Return the [X, Y] coordinate for the center point of the cell that contains the specified text.  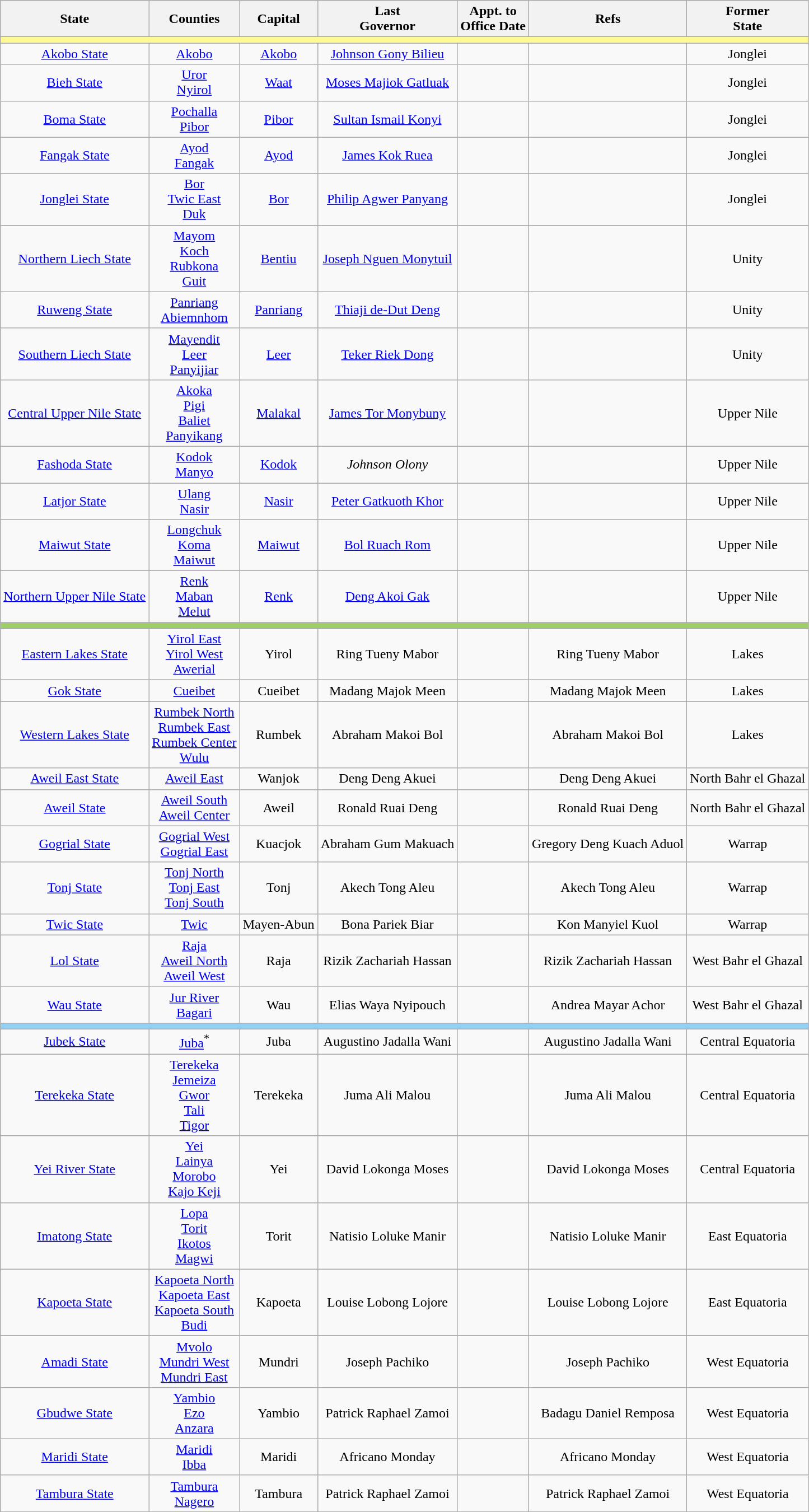
Yei [279, 1169]
Bieh State [75, 83]
KodokManyo [194, 465]
Capital [279, 19]
Mundri [279, 1361]
Bor [279, 199]
Bona Pariek Biar [387, 924]
James Kok Ruea [387, 156]
YeiLainyaMoroboKajo Keji [194, 1169]
Akobo State [75, 54]
Thiaji de-Dut Deng [387, 310]
Southern Liech State [75, 354]
Aweil State [75, 807]
Fashoda State [75, 465]
MayenditLeerPanyijiar [194, 354]
PochallaPibor [194, 119]
Gbudwe State [75, 1413]
Panriang [279, 310]
Moses Majiok Gatluak [387, 83]
Fangak State [75, 156]
UlangNasir [194, 500]
MayomKochRubkonaGuit [194, 259]
Rumbek NorthRumbek EastRumbek CenterWulu [194, 734]
Wanjok [279, 779]
Malakal [279, 413]
BorTwic EastDuk [194, 199]
Jur RiverBagari [194, 1004]
Gogrial WestGogrial East [194, 844]
Rumbek [279, 734]
Bol Ruach Rom [387, 545]
Mayen-Abun [279, 924]
Jonglei State [75, 199]
Kon Manyiel Kuol [607, 924]
Aweil SouthAweil Center [194, 807]
Latjor State [75, 500]
Wau [279, 1004]
TerekekaJemeizaGworTaliTigor [194, 1095]
LopaToritIkotosMagwi [194, 1236]
Kapoeta State [75, 1302]
FormerState [748, 19]
Kapoeta [279, 1302]
Yirol EastYirol WestAwerial [194, 654]
Ruweng State [75, 310]
RenkMabanMelut [194, 597]
Juba [279, 1041]
PanriangAbiemnhom [194, 310]
AyodFangak [194, 156]
Imatong State [75, 1236]
RajaAweil NorthAweil West [194, 961]
Andrea Mayar Achor [607, 1004]
Maiwut [279, 545]
Aweil East State [75, 779]
Kodok [279, 465]
Tonj [279, 888]
LongchukKomaMaiwut [194, 545]
Maridi State [75, 1457]
Deng Akoi Gak [387, 597]
Boma State [75, 119]
TamburaNagero [194, 1494]
Raja [279, 961]
Johnson Olony [387, 465]
Tambura [279, 1494]
Terekeka [279, 1095]
Aweil East [194, 779]
Renk [279, 597]
Badagu Daniel Remposa [607, 1413]
Northern Upper Nile State [75, 597]
Wau State [75, 1004]
James Tor Monybuny [387, 413]
Counties [194, 19]
Kuacjok [279, 844]
Aweil [279, 807]
Terekeka State [75, 1095]
AkokaPigiBalietPanyikang [194, 413]
Central Upper Nile State [75, 413]
Jubek State [75, 1041]
Gok State [75, 691]
Sultan Ismail Konyi [387, 119]
Teker Riek Dong [387, 354]
MvoloMundri WestMundri East [194, 1361]
Appt. toOffice Date [493, 19]
Amadi State [75, 1361]
Yambio [279, 1413]
Kapoeta NorthKapoeta EastKapoeta SouthBudi [194, 1302]
YambioEzoAnzara [194, 1413]
Peter Gatkuoth Khor [387, 500]
Ayod [279, 156]
Tonj State [75, 888]
Northern Liech State [75, 259]
Twic State [75, 924]
Johnson Gony Bilieu [387, 54]
State [75, 19]
Maridi [279, 1457]
Yei River State [75, 1169]
Bentiu [279, 259]
UrorNyirol [194, 83]
Abraham Gum Makuach [387, 844]
MaridiIbba [194, 1457]
Philip Agwer Panyang [387, 199]
Juba* [194, 1041]
Maiwut State [75, 545]
LastGovernor [387, 19]
Refs [607, 19]
Western Lakes State [75, 734]
Leer [279, 354]
Yirol [279, 654]
Waat [279, 83]
Tonj NorthTonj EastTonj South [194, 888]
Joseph Nguen Monytuil [387, 259]
Torit [279, 1236]
Eastern Lakes State [75, 654]
Gogrial State [75, 844]
Lol State [75, 961]
Elias Waya Nyipouch [387, 1004]
Pibor [279, 119]
Tambura State [75, 1494]
Twic [194, 924]
Gregory Deng Kuach Aduol [607, 844]
Nasir [279, 500]
